Identify which cell holds the provided text, then report its (X, Y) central coordinate. 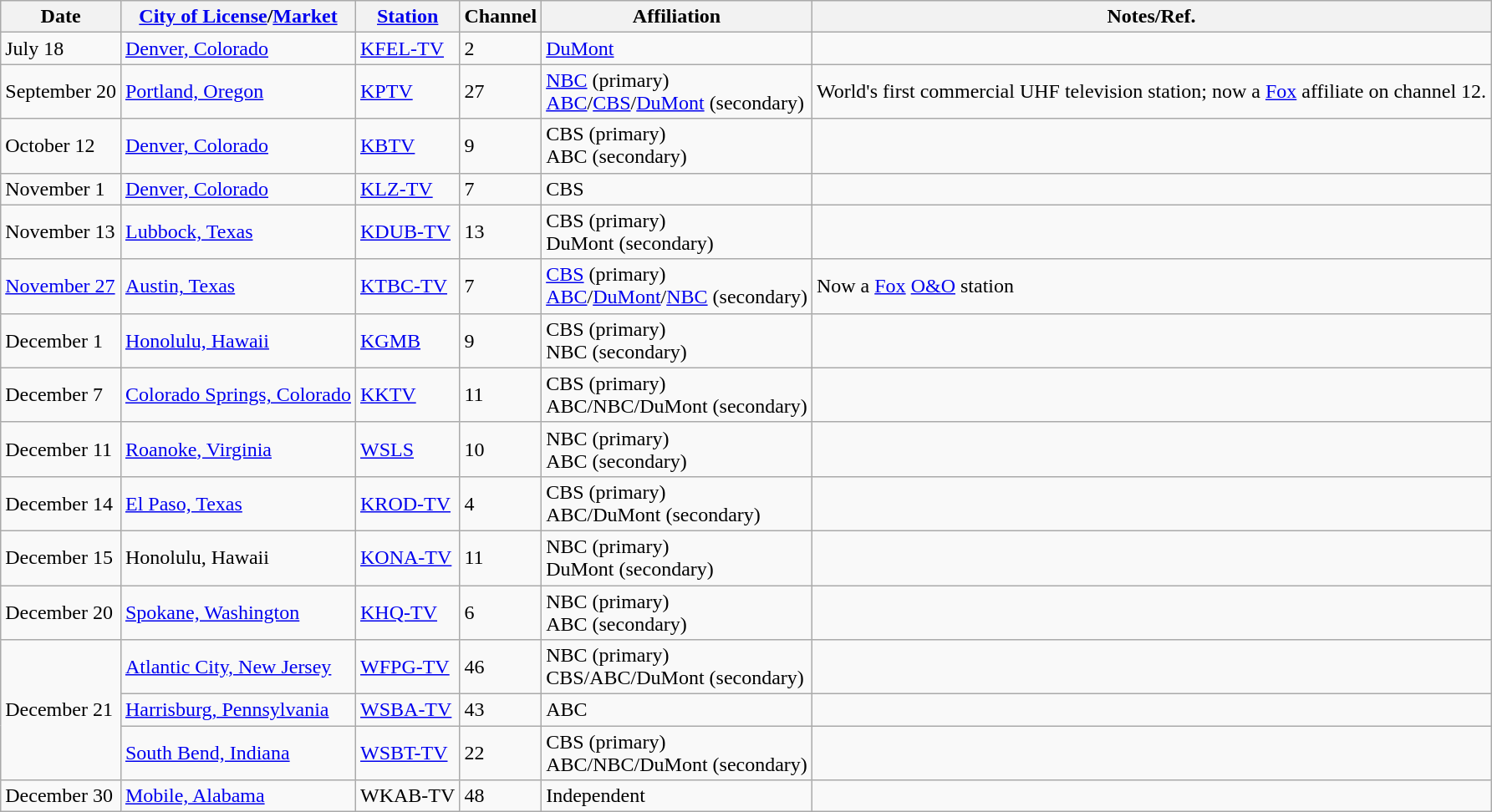
Austin, Texas (237, 286)
NBC (primary) CBS/ABC/DuMont (secondary) (677, 667)
Station (408, 17)
November 13 (61, 232)
December 30 (61, 796)
KPTV (408, 92)
December 15 (61, 558)
NBC (primary) ABC/CBS/DuMont (secondary) (677, 92)
KKTV (408, 394)
Independent (677, 796)
WSBA-TV (408, 710)
KDUB-TV (408, 232)
Lubbock, Texas (237, 232)
November 27 (61, 286)
4 (501, 503)
December 7 (61, 394)
CBS (677, 189)
Notes/Ref. (1151, 17)
27 (501, 92)
Colorado Springs, Colorado (237, 394)
CBS (primary) ABC/DuMont (secondary) (677, 503)
Mobile, Alabama (237, 796)
KHQ-TV (408, 612)
13 (501, 232)
Date (61, 17)
Atlantic City, New Jersey (237, 667)
KROD-TV (408, 503)
KFEL-TV (408, 48)
46 (501, 667)
Portland, Oregon (237, 92)
December 14 (61, 503)
October 12 (61, 145)
November 1 (61, 189)
CBS (primary) NBC (secondary) (677, 341)
World's first commercial UHF television station; now a Fox affiliate on channel 12. (1151, 92)
KTBC-TV (408, 286)
Now a Fox O&O station (1151, 286)
December 21 (61, 710)
CBS (primary) ABC/DuMont/NBC (secondary) (677, 286)
Affiliation (677, 17)
2 (501, 48)
KGMB (408, 341)
December 1 (61, 341)
WFPG-TV (408, 667)
DuMont (677, 48)
CBS (primary) ABC (secondary) (677, 145)
Channel (501, 17)
WKAB-TV (408, 796)
December 11 (61, 449)
December 20 (61, 612)
6 (501, 612)
NBC (primary) DuMont (secondary) (677, 558)
WSBT-TV (408, 754)
48 (501, 796)
El Paso, Texas (237, 503)
September 20 (61, 92)
Harrisburg, Pennsylvania (237, 710)
ABC (677, 710)
City of License/Market (237, 17)
South Bend, Indiana (237, 754)
10 (501, 449)
July 18 (61, 48)
WSLS (408, 449)
CBS (primary) DuMont (secondary) (677, 232)
43 (501, 710)
Spokane, Washington (237, 612)
22 (501, 754)
Roanoke, Virginia (237, 449)
KBTV (408, 145)
KONA-TV (408, 558)
KLZ-TV (408, 189)
